Find where the given text appears and provide that cell's center as [X, Y] coordinate. 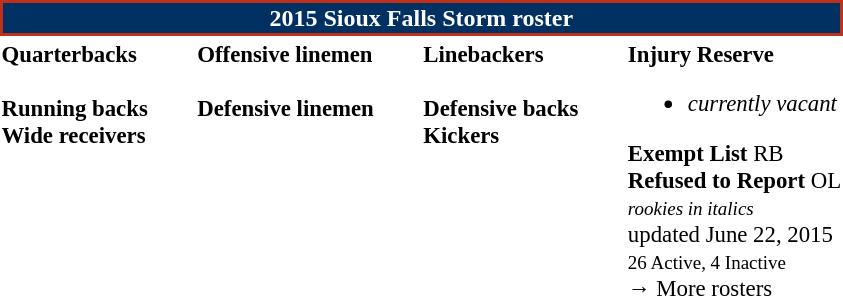
2015 Sioux Falls Storm roster [422, 18]
